Locate the cell with the specified text and output its (X, Y) center coordinate. 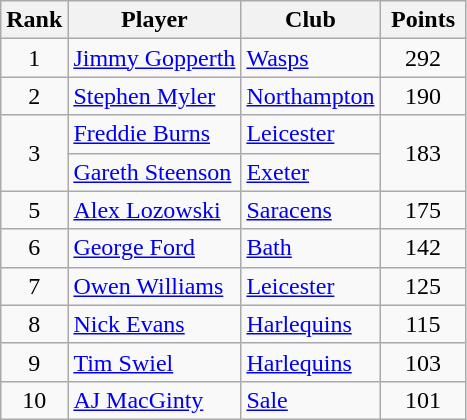
Bath (310, 248)
Owen Williams (154, 286)
Rank (34, 20)
Freddie Burns (154, 134)
Nick Evans (154, 324)
1 (34, 58)
Points (423, 20)
6 (34, 248)
3 (34, 153)
125 (423, 286)
Alex Lozowski (154, 210)
AJ MacGinty (154, 400)
2 (34, 96)
103 (423, 362)
101 (423, 400)
8 (34, 324)
7 (34, 286)
292 (423, 58)
Tim Swiel (154, 362)
142 (423, 248)
Stephen Myler (154, 96)
Saracens (310, 210)
Club (310, 20)
183 (423, 153)
Gareth Steenson (154, 172)
175 (423, 210)
5 (34, 210)
10 (34, 400)
Player (154, 20)
Jimmy Gopperth (154, 58)
115 (423, 324)
9 (34, 362)
George Ford (154, 248)
190 (423, 96)
Northampton (310, 96)
Exeter (310, 172)
Wasps (310, 58)
Sale (310, 400)
